Output the (x, y) coordinate of the center of the cell containing the given text.  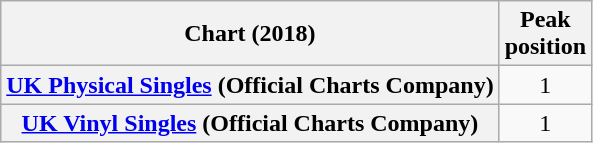
UK Vinyl Singles (Official Charts Company) (250, 123)
Peakposition (545, 34)
UK Physical Singles (Official Charts Company) (250, 85)
Chart (2018) (250, 34)
